Identify which cell holds the provided text, then report its [x, y] central coordinate. 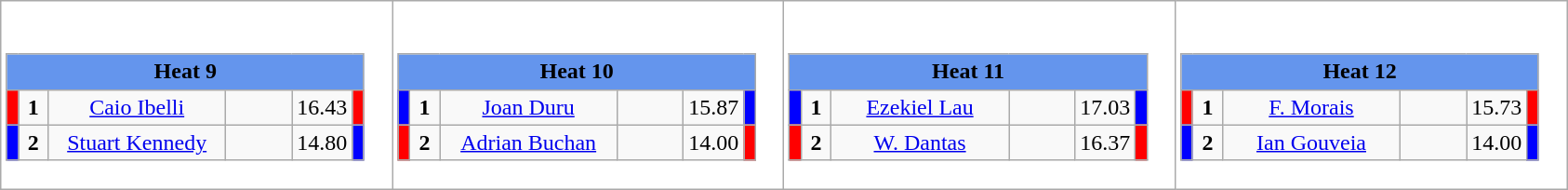
Adrian Buchan [528, 142]
14.80 [322, 142]
W. Dantas [921, 142]
Heat 10 1 Joan Duru 15.87 2 Adrian Buchan 14.00 [588, 95]
15.73 [1497, 107]
Ian Gouveia [1311, 142]
16.43 [322, 107]
Heat 12 1 F. Morais 15.73 2 Ian Gouveia 14.00 [1371, 95]
Heat 9 [185, 72]
15.87 [714, 107]
Ezekiel Lau [921, 107]
Caio Ibelli [138, 107]
Heat 10 [577, 72]
Joan Duru [528, 107]
F. Morais [1311, 107]
Heat 11 [968, 72]
Stuart Kennedy [138, 142]
Heat 11 1 Ezekiel Lau 17.03 2 W. Dantas 16.37 [980, 95]
16.37 [1105, 142]
Heat 12 [1360, 72]
17.03 [1105, 107]
Heat 9 1 Caio Ibelli 16.43 2 Stuart Kennedy 14.80 [197, 95]
